From the cell containing the given text, extract its center point as [X, Y] coordinate. 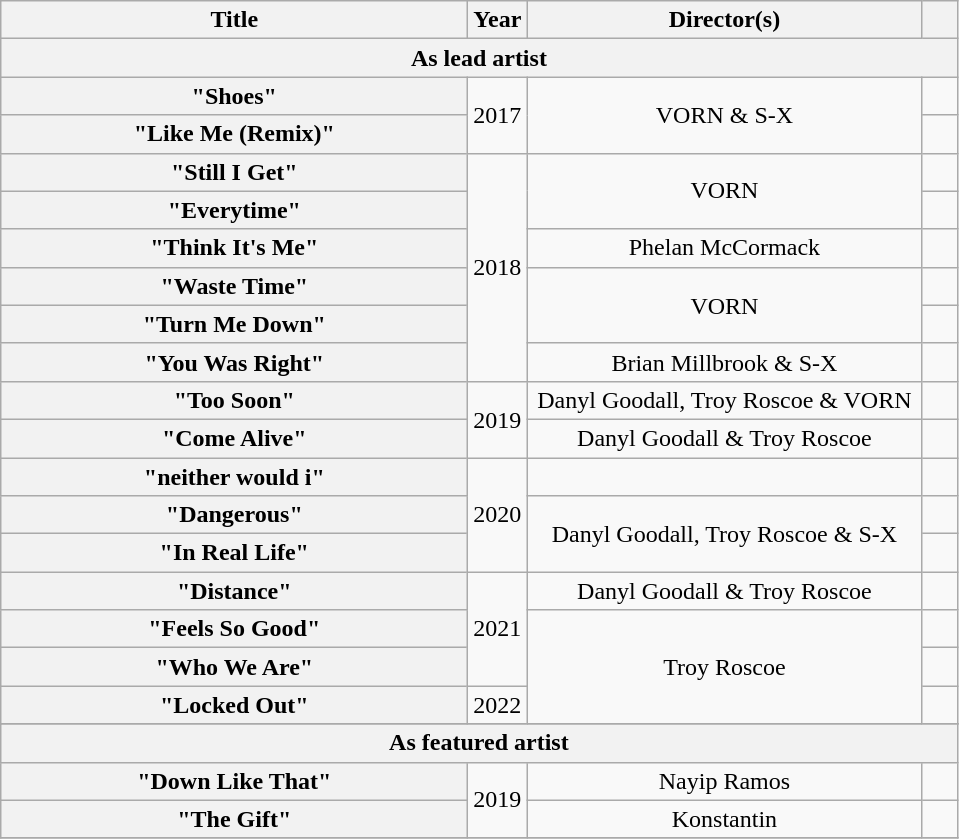
"Still I Get" [234, 172]
"Think It's Me" [234, 248]
"neither would i" [234, 477]
"Locked Out" [234, 705]
"The Gift" [234, 819]
"Too Soon" [234, 400]
2022 [498, 705]
"Distance" [234, 591]
"Waste Time" [234, 286]
As featured artist [479, 743]
"Like Me (Remix)" [234, 134]
Director(s) [724, 20]
"You Was Right" [234, 362]
VORN & S-X [724, 115]
"In Real Life" [234, 553]
Phelan McCormack [724, 248]
2020 [498, 515]
Konstantin [724, 819]
Title [234, 20]
"Down Like That" [234, 781]
"Shoes" [234, 96]
"Everytime" [234, 210]
Troy Roscoe [724, 667]
As lead artist [479, 58]
Danyl Goodall, Troy Roscoe & S-X [724, 534]
Brian Millbrook & S-X [724, 362]
"Dangerous" [234, 515]
2021 [498, 629]
2018 [498, 267]
Year [498, 20]
Nayip Ramos [724, 781]
"Turn Me Down" [234, 324]
"Feels So Good" [234, 629]
"Come Alive" [234, 438]
Danyl Goodall, Troy Roscoe & VORN [724, 400]
2017 [498, 115]
"Who We Are" [234, 667]
